Capture the cell that displays the provided text and extract its [X, Y] central coordinate. 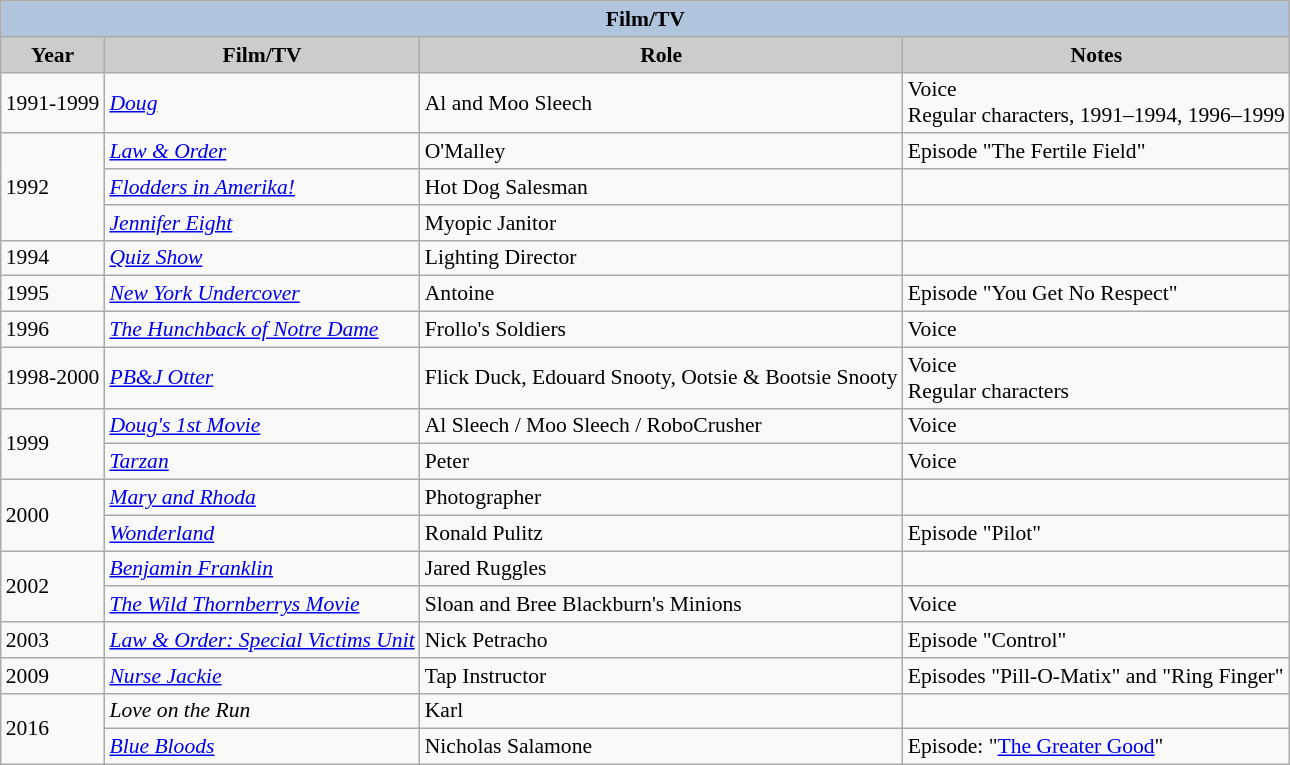
Mary and Rhoda [262, 498]
1992 [53, 188]
Episode: "The Greater Good" [1096, 747]
2003 [53, 640]
Quiz Show [262, 258]
Antoine [662, 294]
Al and Moo Sleech [662, 102]
Love on the Run [262, 711]
1999 [53, 444]
Wonderland [262, 533]
Episode "The Fertile Field" [1096, 152]
1994 [53, 258]
PB&J Otter [262, 378]
2000 [53, 516]
Episode "You Get No Respect" [1096, 294]
Year [53, 55]
Doug [262, 102]
2009 [53, 676]
Peter [662, 462]
1996 [53, 330]
1995 [53, 294]
Episode "Control" [1096, 640]
Nick Petracho [662, 640]
Tarzan [262, 462]
The Hunchback of Notre Dame [262, 330]
Karl [662, 711]
O'Malley [662, 152]
2002 [53, 586]
Doug's 1st Movie [262, 426]
Law & Order [262, 152]
2016 [53, 728]
Jennifer Eight [262, 223]
Nurse Jackie [262, 676]
Tap Instructor [662, 676]
Nicholas Salamone [662, 747]
Role [662, 55]
Photographer [662, 498]
New York Undercover [262, 294]
Notes [1096, 55]
Ronald Pulitz [662, 533]
Episode "Pilot" [1096, 533]
Blue Bloods [262, 747]
1991-1999 [53, 102]
Myopic Janitor [662, 223]
Jared Ruggles [662, 569]
VoiceRegular characters, 1991–1994, 1996–1999 [1096, 102]
Flodders in Amerika! [262, 187]
The Wild Thornberrys Movie [262, 605]
1998-2000 [53, 378]
Hot Dog Salesman [662, 187]
Law & Order: Special Victims Unit [262, 640]
Frollo's Soldiers [662, 330]
Sloan and Bree Blackburn's Minions [662, 605]
VoiceRegular characters [1096, 378]
Al Sleech / Moo Sleech / RoboCrusher [662, 426]
Flick Duck, Edouard Snooty, Ootsie & Bootsie Snooty [662, 378]
Benjamin Franklin [262, 569]
Episodes "Pill-O-Matix" and "Ring Finger" [1096, 676]
Lighting Director [662, 258]
